Find where the given text appears and provide that cell's center as [x, y] coordinate. 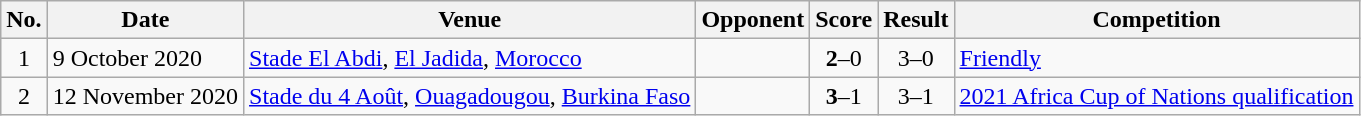
3–0 [916, 58]
Competition [1156, 20]
2021 Africa Cup of Nations qualification [1156, 96]
Stade du 4 Août, Ouagadougou, Burkina Faso [470, 96]
Score [844, 20]
1 [24, 58]
Venue [470, 20]
Stade El Abdi, El Jadida, Morocco [470, 58]
No. [24, 20]
Result [916, 20]
2 [24, 96]
Date [145, 20]
12 November 2020 [145, 96]
9 October 2020 [145, 58]
2–0 [844, 58]
Friendly [1156, 58]
Opponent [753, 20]
